Search for the cell housing the specified text and yield its [X, Y] center coordinate. 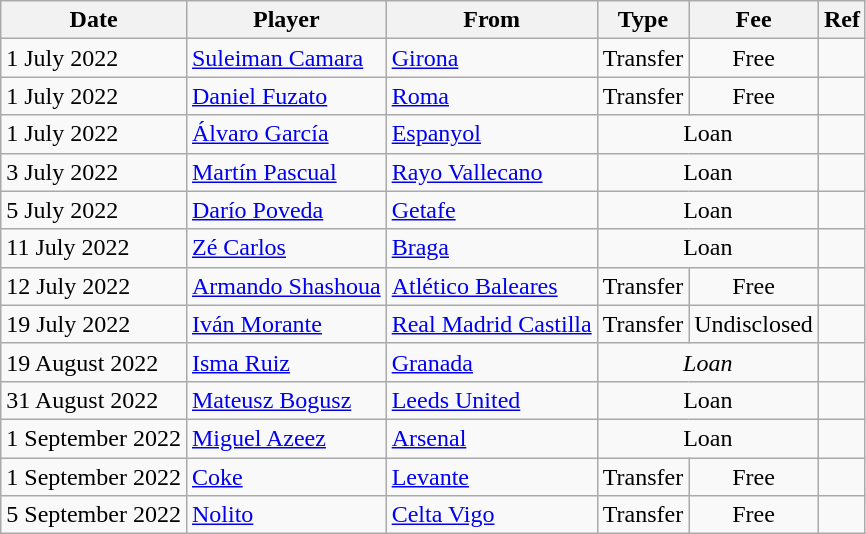
Getafe [492, 210]
Miguel Azeez [286, 438]
3 July 2022 [94, 172]
Iván Morante [286, 324]
Álvaro García [286, 134]
5 September 2022 [94, 515]
Espanyol [492, 134]
Leeds United [492, 400]
Atlético Baleares [492, 286]
Armando Shashoua [286, 286]
12 July 2022 [94, 286]
Undisclosed [754, 324]
Granada [492, 362]
Suleiman Camara [286, 58]
Daniel Fuzato [286, 96]
Braga [492, 248]
11 July 2022 [94, 248]
Nolito [286, 515]
Arsenal [492, 438]
19 August 2022 [94, 362]
From [492, 20]
31 August 2022 [94, 400]
Mateusz Bogusz [286, 400]
Martín Pascual [286, 172]
Rayo Vallecano [492, 172]
Darío Poveda [286, 210]
Celta Vigo [492, 515]
Zé Carlos [286, 248]
Roma [492, 96]
Girona [492, 58]
Fee [754, 20]
5 July 2022 [94, 210]
19 July 2022 [94, 324]
Levante [492, 477]
Date [94, 20]
Ref [842, 20]
Real Madrid Castilla [492, 324]
Player [286, 20]
Type [643, 20]
Isma Ruiz [286, 362]
Coke [286, 477]
